From the cell containing the given text, extract its center point as [x, y] coordinate. 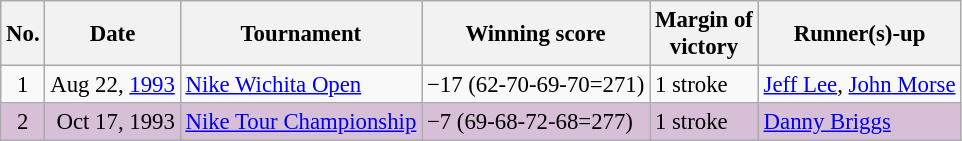
Tournament [300, 34]
Danny Briggs [860, 122]
Winning score [536, 34]
Nike Tour Championship [300, 122]
2 [23, 122]
−17 (62-70-69-70=271) [536, 85]
Nike Wichita Open [300, 85]
Runner(s)-up [860, 34]
1 [23, 85]
Jeff Lee, John Morse [860, 85]
No. [23, 34]
−7 (69-68-72-68=277) [536, 122]
Oct 17, 1993 [112, 122]
Date [112, 34]
Margin ofvictory [704, 34]
Aug 22, 1993 [112, 85]
